Return the (x, y) coordinate for the center point of the cell that contains the specified text.  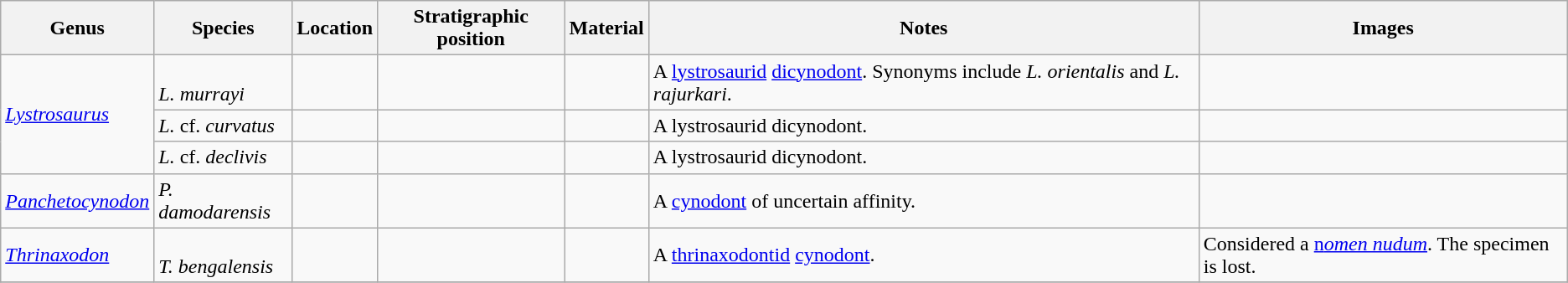
A lystrosaurid dicynodont. Synonyms include L. orientalis and L. rajurkari. (923, 82)
L. cf. curvatus (223, 126)
L. cf. declivis (223, 157)
A cynodont of uncertain affinity. (923, 201)
Lystrosaurus (77, 114)
Stratigraphic position (471, 28)
A thrinaxodontid cynodont. (923, 255)
P. damodarensis (223, 201)
T. bengalensis (223, 255)
Species (223, 28)
Thrinaxodon (77, 255)
Notes (923, 28)
Genus (77, 28)
Panchetocynodon (77, 201)
Images (1383, 28)
L. murrayi (223, 82)
Location (335, 28)
Material (606, 28)
Considered a nomen nudum. The specimen is lost. (1383, 255)
